For the text-containing cell, return its midpoint in (x, y) coordinate format. 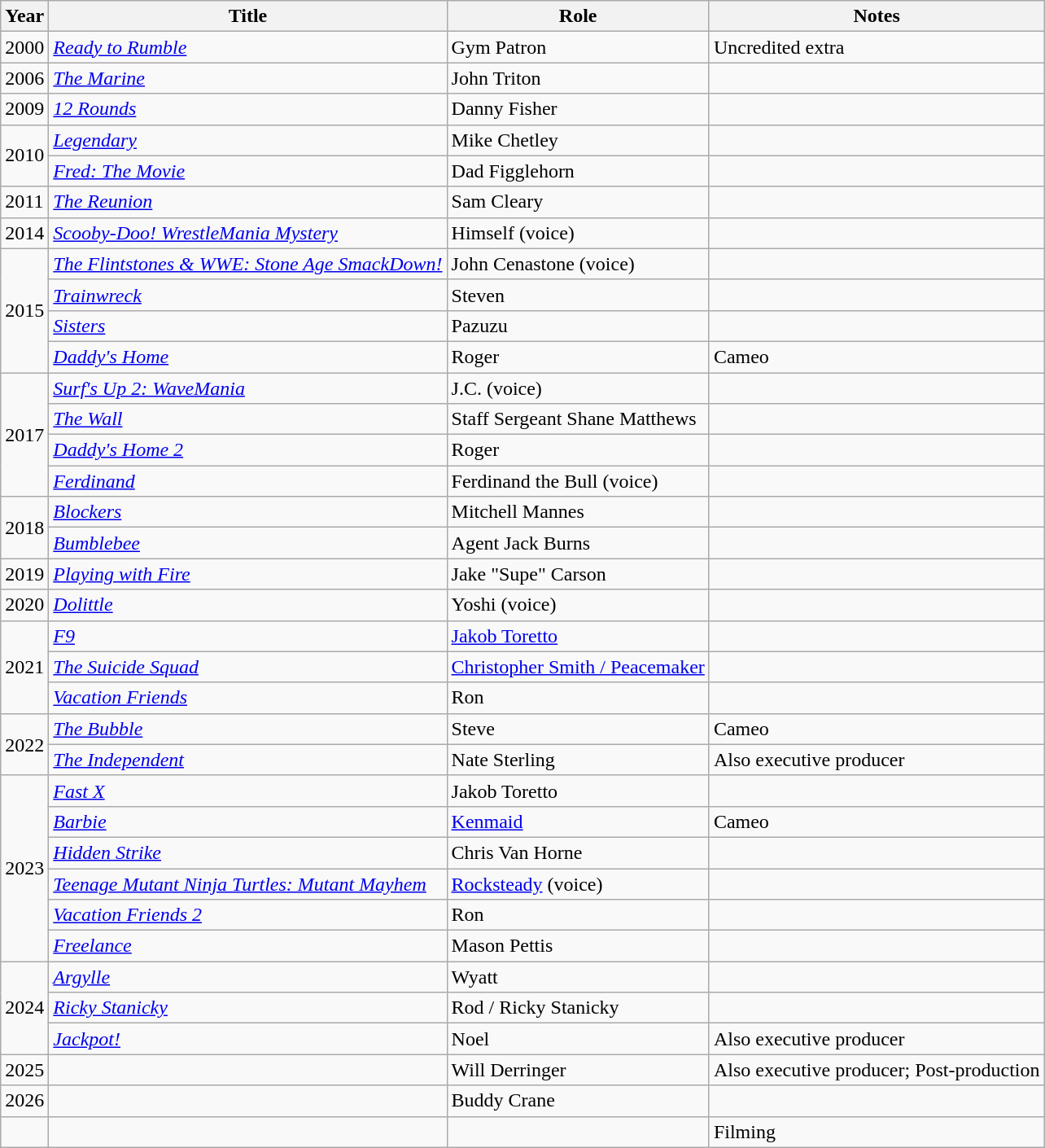
2006 (24, 78)
Role (578, 16)
Jackpot! (247, 1039)
J.C. (voice) (578, 388)
Year (24, 16)
Gym Patron (578, 47)
The Flintstones & WWE: Stone Age SmackDown! (247, 264)
Ferdinand the Bull (voice) (578, 481)
2017 (24, 435)
Surf's Up 2: WaveMania (247, 388)
Filming (877, 1132)
The Independent (247, 760)
2010 (24, 156)
Scooby-Doo! WrestleMania Mystery (247, 233)
Legendary (247, 140)
Chris Van Horne (578, 852)
Rod / Ricky Stanicky (578, 1008)
Danny Fisher (578, 109)
Nate Sterling (578, 760)
Christopher Smith / Peacemaker (578, 667)
Trainwreck (247, 295)
Sam Cleary (578, 202)
Dad Figglehorn (578, 171)
The Marine (247, 78)
2015 (24, 310)
Mason Pettis (578, 946)
The Wall (247, 419)
2022 (24, 744)
Pazuzu (578, 326)
Ferdinand (247, 481)
Bumblebee (247, 543)
The Reunion (247, 202)
Vacation Friends 2 (247, 915)
Daddy's Home 2 (247, 450)
Barbie (247, 822)
2018 (24, 528)
Title (247, 16)
Himself (voice) (578, 233)
Ready to Rumble (247, 47)
Wyatt (578, 977)
The Suicide Squad (247, 667)
Mike Chetley (578, 140)
2009 (24, 109)
2023 (24, 868)
Daddy's Home (247, 357)
2020 (24, 605)
Vacation Friends (247, 698)
Steven (578, 295)
John Cenastone (voice) (578, 264)
2011 (24, 202)
Uncredited extra (877, 47)
2019 (24, 574)
Jake "Supe" Carson (578, 574)
Playing with Fire (247, 574)
2021 (24, 667)
Fast X (247, 791)
Mitchell Mannes (578, 512)
The Bubble (247, 729)
Fred: The Movie (247, 171)
Will Derringer (578, 1070)
Also executive producer; Post-production (877, 1070)
Steve (578, 729)
Staff Sergeant Shane Matthews (578, 419)
John Triton (578, 78)
12 Rounds (247, 109)
Notes (877, 16)
2024 (24, 1008)
Rocksteady (voice) (578, 883)
Ricky Stanicky (247, 1008)
Agent Jack Burns (578, 543)
2000 (24, 47)
Sisters (247, 326)
Yoshi (voice) (578, 605)
Noel (578, 1039)
Dolittle (247, 605)
Freelance (247, 946)
Buddy Crane (578, 1101)
Teenage Mutant Ninja Turtles: Mutant Mayhem (247, 883)
Kenmaid (578, 822)
2014 (24, 233)
2026 (24, 1101)
F9 (247, 636)
Blockers (247, 512)
Argylle (247, 977)
Hidden Strike (247, 852)
2025 (24, 1070)
